Find where the given text appears and provide that cell's center as (X, Y) coordinate. 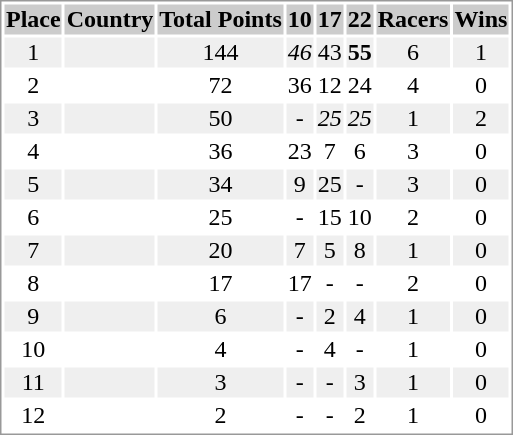
55 (360, 53)
20 (220, 251)
43 (330, 53)
24 (360, 85)
11 (33, 383)
144 (220, 53)
Country (110, 19)
Total Points (220, 19)
72 (220, 85)
22 (360, 19)
46 (300, 53)
Wins (481, 19)
15 (330, 217)
Racers (413, 19)
34 (220, 185)
23 (300, 151)
50 (220, 119)
Place (33, 19)
